Extract the [X, Y] coordinate from the center of the cell holding the provided text.  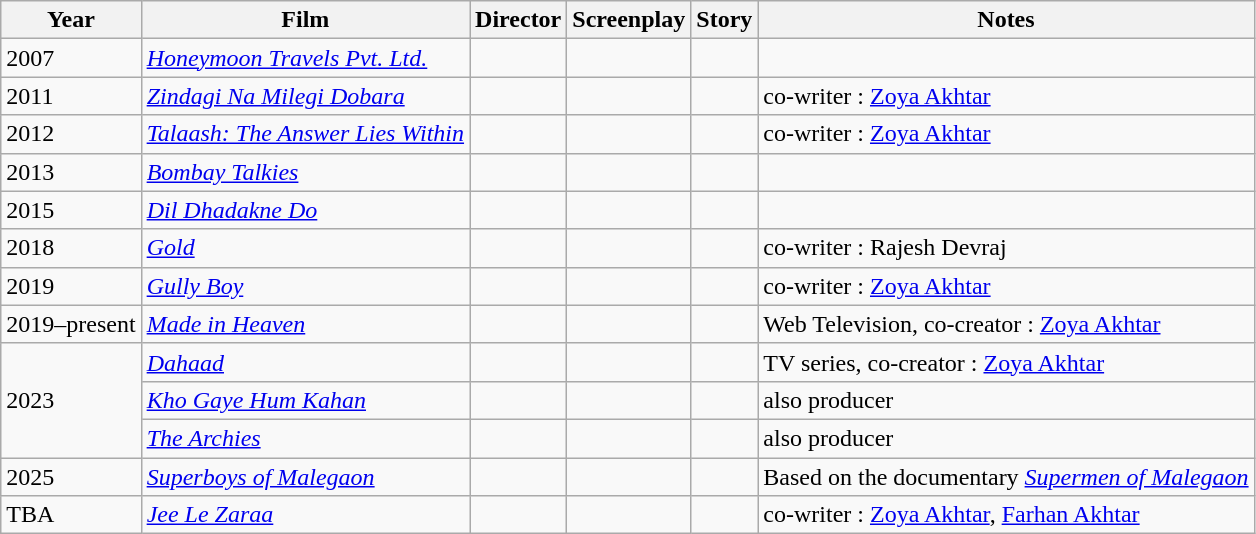
Story [724, 20]
Dil Dhadakne Do [305, 210]
Screenplay [629, 20]
2019 [71, 286]
Talaash: The Answer Lies Within [305, 134]
The Archies [305, 438]
2025 [71, 477]
2023 [71, 400]
co-writer : Rajesh Devraj [1006, 248]
2015 [71, 210]
Web Television, co-creator : Zoya Akhtar [1006, 324]
2018 [71, 248]
Director [518, 20]
Honeymoon Travels Pvt. Ltd. [305, 58]
Film [305, 20]
Made in Heaven [305, 324]
Kho Gaye Hum Kahan [305, 400]
Jee Le Zaraa [305, 515]
Dahaad [305, 362]
2011 [71, 96]
co-writer : Zoya Akhtar, Farhan Akhtar [1006, 515]
Bombay Talkies [305, 172]
Based on the documentary Supermen of Malegaon [1006, 477]
Superboys of Malegaon [305, 477]
Year [71, 20]
TBA [71, 515]
Zindagi Na Milegi Dobara [305, 96]
Notes [1006, 20]
2019–present [71, 324]
2013 [71, 172]
2007 [71, 58]
TV series, co-creator : Zoya Akhtar [1006, 362]
2012 [71, 134]
Gold [305, 248]
Gully Boy [305, 286]
